Output the [X, Y] coordinate of the center of the cell containing the given text.  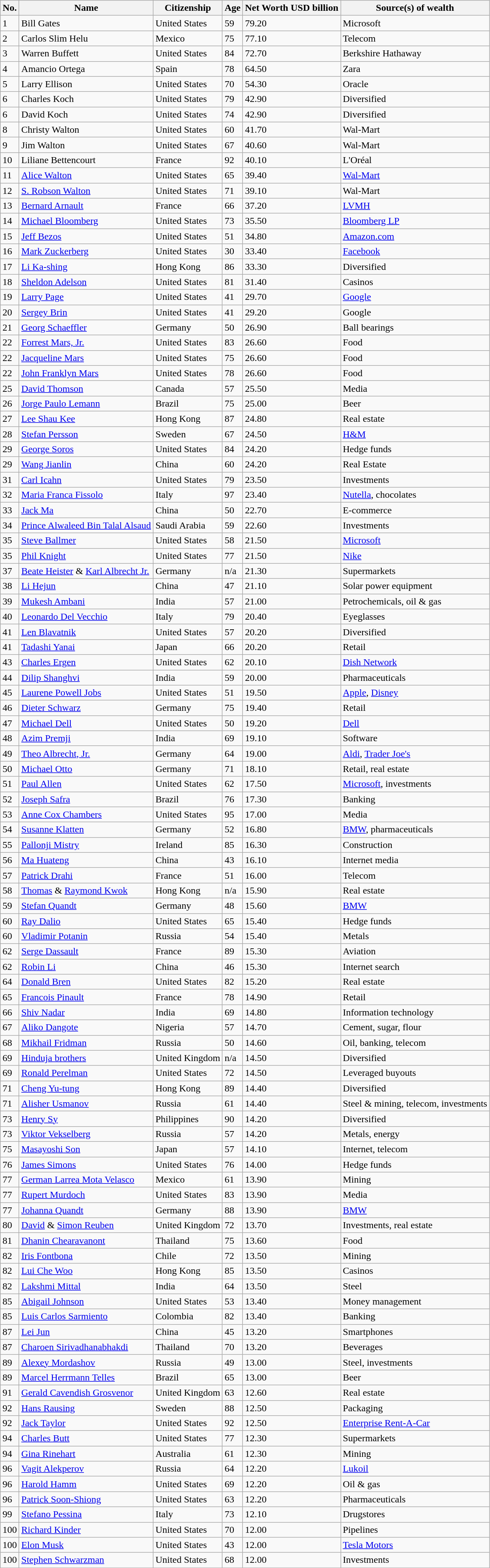
Phil Knight [86, 556]
Bernard Arnault [86, 206]
Lee Shau Kee [86, 419]
Amazon.com [415, 236]
Charles Koch [86, 99]
Len Blavatnik [86, 632]
Li Hejun [86, 586]
Theo Albrecht, Jr. [86, 754]
14.10 [292, 1149]
17 [10, 267]
5 [10, 84]
Oracle [415, 84]
Li Ka-shing [86, 267]
Amancio Ortega [86, 69]
1 [10, 23]
56 [10, 860]
Dieter Schwarz [86, 708]
Leonardo Del Vecchio [86, 616]
25.00 [292, 403]
25.50 [292, 388]
15.90 [292, 890]
Beate Heister & Karl Albrecht Jr. [86, 571]
Michael Dell [86, 723]
Mikhail Fridman [86, 1043]
Sergey Brin [86, 312]
33 [10, 510]
Azim Premji [86, 738]
Charoen Sirivadhanabhakdi [86, 1347]
54.30 [292, 84]
Steel, investments [415, 1362]
Laurene Powell Jobs [86, 693]
Packaging [415, 1408]
37.20 [292, 206]
Wang Jianlin [86, 465]
Alisher Usmanov [86, 1103]
12.60 [292, 1392]
97 [233, 495]
22.70 [292, 510]
Metals [415, 936]
22.60 [292, 525]
Hans Rausing [86, 1408]
12 [10, 191]
Richard Kinder [86, 1530]
Masayoshi Son [86, 1149]
19.20 [292, 723]
20.00 [292, 678]
Smartphones [415, 1332]
10 [10, 160]
Gina Rinehart [86, 1454]
Maria Franca Fissolo [86, 495]
Colombia [188, 1317]
Dhanin Chearavanont [86, 1241]
Philippines [188, 1119]
Stefano Pessina [86, 1514]
41.70 [292, 130]
Pipelines [415, 1530]
Internet media [415, 860]
Dilip Shanghvi [86, 678]
Money management [415, 1301]
Petrochemicals, oil & gas [415, 601]
Aviation [415, 952]
Metals, energy [415, 1134]
95 [233, 814]
Internet, telecom [415, 1149]
37 [10, 571]
Luis Carlos Sarmiento [86, 1317]
79.20 [292, 23]
23.50 [292, 480]
Jorge Paulo Lemann [86, 403]
26 [10, 403]
Prince Alwaleed Bin Talal Alsaud [86, 525]
18.10 [292, 769]
David Koch [86, 114]
Lukoil [415, 1469]
34.80 [292, 236]
Lei Jun [86, 1332]
91 [10, 1392]
Steel [415, 1286]
Dell [415, 723]
33.40 [292, 251]
16.80 [292, 830]
Stephen Schwarzman [86, 1560]
Ball bearings [415, 327]
Charles Ergen [86, 662]
Serge Dassault [86, 952]
23.40 [292, 495]
16.10 [292, 860]
34 [10, 525]
77.10 [292, 38]
Retail, real estate [415, 769]
Iris Fontbona [86, 1256]
Harold Hamm [86, 1484]
21.00 [292, 601]
17.00 [292, 814]
Charles Butt [86, 1438]
Viktor Vekselberg [86, 1134]
James Simons [86, 1165]
No. [10, 8]
Mark Zuckerberg [86, 251]
14.00 [292, 1165]
29.20 [292, 312]
26.90 [292, 327]
72.70 [292, 54]
Software [415, 738]
25 [10, 388]
Joseph Safra [86, 799]
19 [10, 297]
Robin Li [86, 967]
Ray Dalio [86, 921]
74 [233, 114]
16.30 [292, 845]
19.40 [292, 708]
Christy Walton [86, 130]
8 [10, 130]
Paul Allen [86, 784]
14 [10, 221]
12.10 [292, 1514]
Jim Walton [86, 145]
S. Robson Walton [86, 191]
31 [10, 480]
Enterprise Rent-A-Car [415, 1423]
Jack Taylor [86, 1423]
55 [10, 845]
99 [10, 1514]
Donald Bren [86, 982]
33.30 [292, 267]
29.70 [292, 297]
Ronald Perelman [86, 1073]
21.30 [292, 571]
Source(s) of wealth [415, 8]
Michael Otto [86, 769]
Construction [415, 845]
Jacqueline Mars [86, 358]
Forrest Mars, Jr. [86, 343]
German Larrea Mota Velasco [86, 1180]
19.10 [292, 738]
Cement, sugar, flour [415, 1027]
27 [10, 419]
Ma Huateng [86, 860]
Internet search [415, 967]
Investments, real estate [415, 1225]
40.10 [292, 160]
35.50 [292, 221]
14.90 [292, 997]
Eyeglasses [415, 616]
40.60 [292, 145]
Apple, Disney [415, 693]
Nutella, chocolates [415, 495]
Mukesh Ambani [86, 601]
Real Estate [415, 465]
39.40 [292, 175]
Information technology [415, 1012]
4 [10, 69]
24.50 [292, 434]
Lui Che Woo [86, 1271]
David Thomson [86, 388]
86 [233, 267]
17.30 [292, 799]
Johanna Quandt [86, 1210]
Carlos Slim Helu [86, 38]
14.80 [292, 1012]
20.10 [292, 662]
Zara [415, 69]
Facebook [415, 251]
David & Simon Reuben [86, 1225]
LVMH [415, 206]
Gerald Cavendish Grosvenor [86, 1392]
Citizenship [188, 8]
Shiv Nadar [86, 1012]
Vladimir Potanin [86, 936]
Elon Musk [86, 1545]
Hinduja brothers [86, 1058]
16 [10, 251]
Tadashi Yanai [86, 647]
Saudi Arabia [188, 525]
Australia [188, 1454]
17.50 [292, 784]
Dish Network [415, 662]
Beverages [415, 1347]
Berkshire Hathaway [415, 54]
Rupert Murdoch [86, 1195]
80 [10, 1225]
Patrick Soon-Shiong [86, 1499]
Susanne Klatten [86, 830]
13.60 [292, 1241]
Canada [188, 388]
Aliko Dangote [86, 1027]
64.50 [292, 69]
Bill Gates [86, 23]
14.60 [292, 1043]
Spain [188, 69]
BMW, pharmaceuticals [415, 830]
28 [10, 434]
Abigail Johnson [86, 1301]
Carl Icahn [86, 480]
3 [10, 54]
Francois Pinault [86, 997]
39 [10, 601]
44 [10, 678]
39.10 [292, 191]
Bloomberg LP [415, 221]
Jack Ma [86, 510]
Nigeria [188, 1027]
Sheldon Adelson [86, 282]
15.60 [292, 906]
George Soros [86, 449]
Patrick Drahi [86, 875]
Anne Cox Chambers [86, 814]
Larry Page [86, 297]
Pallonji Mistry [86, 845]
19.50 [292, 693]
30 [233, 251]
16.00 [292, 875]
Marcel Herrmann Telles [86, 1377]
20 [10, 312]
31.40 [292, 282]
Warren Buffett [86, 54]
20.40 [292, 616]
L'Oréal [415, 160]
9 [10, 145]
21.10 [292, 586]
19.00 [292, 754]
11 [10, 175]
Lakshmi Mittal [86, 1286]
14.70 [292, 1027]
Solar power equipment [415, 586]
Microsoft, investments [415, 784]
15.20 [292, 982]
Net Worth USD billion [292, 8]
Michael Bloomberg [86, 221]
Chile [188, 1256]
21 [10, 327]
Aldi, Trader Joe's [415, 754]
90 [233, 1119]
Name [86, 8]
Stefan Persson [86, 434]
Henry Sy [86, 1119]
Georg Schaeffler [86, 327]
Ireland [188, 845]
Alice Walton [86, 175]
Liliane Bettencourt [86, 160]
13 [10, 206]
H&M [415, 434]
Stefan Quandt [86, 906]
13.70 [292, 1225]
Steel & mining, telecom, investments [415, 1103]
Jeff Bezos [86, 236]
40 [10, 616]
John Franklyn Mars [86, 373]
E-commerce [415, 510]
Nike [415, 556]
Alexey Mordashov [86, 1362]
Drugstores [415, 1514]
Vagit Alekperov [86, 1469]
15 [10, 236]
Cheng Yu-tung [86, 1088]
Tesla Motors [415, 1545]
18 [10, 282]
38 [10, 586]
Oil, banking, telecom [415, 1043]
2 [10, 38]
Thomas & Raymond Kwok [86, 890]
Age [233, 8]
24.80 [292, 419]
Larry Ellison [86, 84]
Oil & gas [415, 1484]
32 [10, 495]
Steve Ballmer [86, 541]
Leveraged buyouts [415, 1073]
